Detect which cell encompasses the target text, then output its (X, Y) center coordinate. 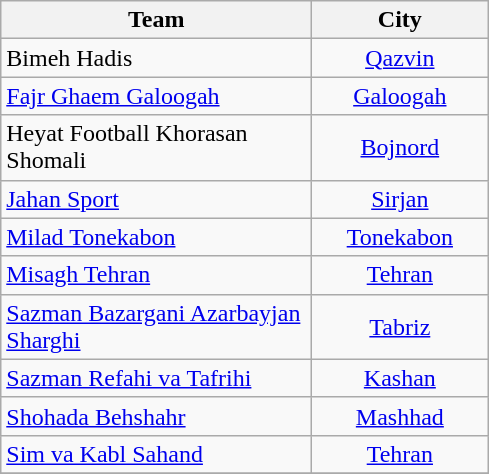
Qazvin (400, 58)
Fajr Ghaem Galoogah (156, 96)
Kashan (400, 378)
Tonekabon (400, 237)
City (400, 20)
Galoogah (400, 96)
Sim va Kabl Sahand (156, 454)
Sazman Refahi va Tafrihi (156, 378)
Tabriz (400, 326)
Milad Tonekabon (156, 237)
Misagh Tehran (156, 275)
Sirjan (400, 199)
Bimeh Hadis (156, 58)
Sazman Bazargani Azarbayjan Sharghi (156, 326)
Bojnord (400, 148)
Mashhad (400, 416)
Team (156, 20)
Shohada Behshahr (156, 416)
Heyat Football Khorasan Shomali (156, 148)
Jahan Sport (156, 199)
